Return the (x, y) coordinate for the center point of the cell that contains the specified text.  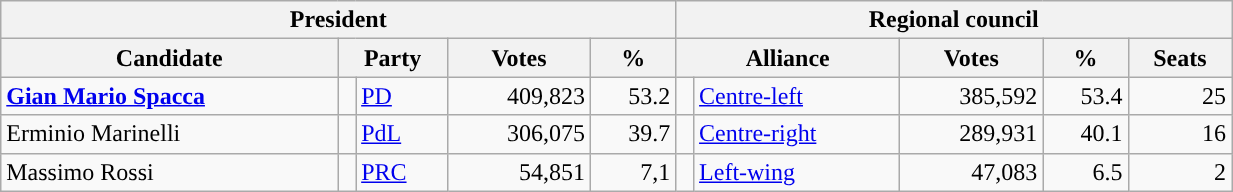
Gian Mario Spacca (170, 96)
Seats (1180, 58)
53.2 (634, 96)
16 (1180, 134)
Regional council (954, 20)
2 (1180, 172)
40.1 (1086, 134)
54,851 (518, 172)
PRC (402, 172)
Centre-left (797, 96)
306,075 (518, 134)
Party (393, 58)
Candidate (170, 58)
Centre-right (797, 134)
Left-wing (797, 172)
Alliance (788, 58)
53.4 (1086, 96)
President (338, 20)
385,592 (972, 96)
25 (1180, 96)
289,931 (972, 134)
39.7 (634, 134)
PD (402, 96)
PdL (402, 134)
6.5 (1086, 172)
47,083 (972, 172)
7,1 (634, 172)
Erminio Marinelli (170, 134)
409,823 (518, 96)
Massimo Rossi (170, 172)
